From the cell containing the given text, extract its center point as (X, Y) coordinate. 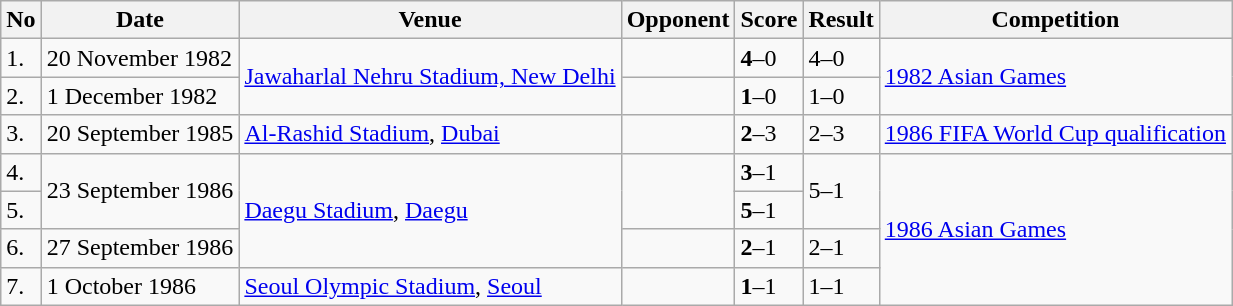
Seoul Olympic Stadium, Seoul (430, 286)
27 September 1986 (140, 248)
1982 Asian Games (1055, 77)
5. (21, 210)
Result (841, 20)
4. (21, 172)
6. (21, 248)
2. (21, 96)
20 September 1985 (140, 134)
7. (21, 286)
Daegu Stadium, Daegu (430, 210)
3–1 (769, 172)
3. (21, 134)
Al-Rashid Stadium, Dubai (430, 134)
1986 FIFA World Cup qualification (1055, 134)
No (21, 20)
Venue (430, 20)
1 December 1982 (140, 96)
20 November 1982 (140, 58)
1. (21, 58)
Date (140, 20)
23 September 1986 (140, 191)
Competition (1055, 20)
1986 Asian Games (1055, 229)
Jawaharlal Nehru Stadium, New Delhi (430, 77)
Opponent (678, 20)
Score (769, 20)
1 October 1986 (140, 286)
